Provide the [X, Y] coordinate of the cell's center where the given text is located.  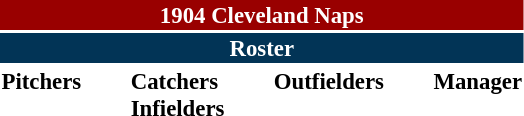
Roster [262, 48]
1904 Cleveland Naps [262, 15]
